From the cell containing the given text, extract its center point as [X, Y] coordinate. 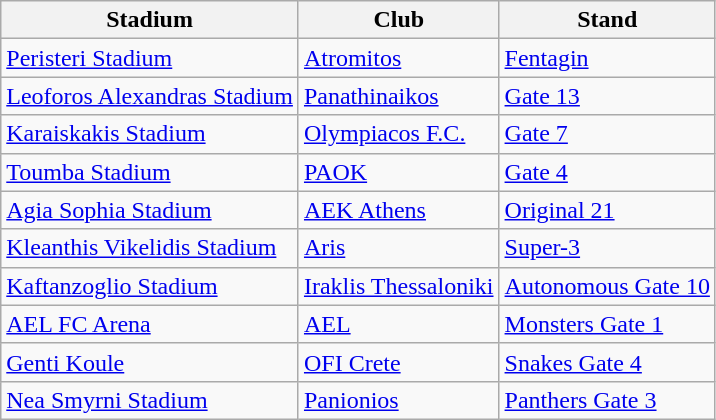
Toumba Stadium [150, 172]
AEL [398, 324]
Original 21 [607, 210]
Fentagin [607, 58]
Agia Sophia Stadium [150, 210]
Panthers Gate 3 [607, 400]
PAOK [398, 172]
Kaftanzoglio Stadium [150, 286]
Gate 7 [607, 134]
Leoforos Alexandras Stadium [150, 96]
Atromitos [398, 58]
Autonomous Gate 10 [607, 286]
Super-3 [607, 248]
Nea Smyrni Stadium [150, 400]
OFI Crete [398, 362]
Club [398, 20]
Stand [607, 20]
Gate 4 [607, 172]
Panathinaikos [398, 96]
Monsters Gate 1 [607, 324]
Snakes Gate 4 [607, 362]
Kleanthis Vikelidis Stadium [150, 248]
Olympiacos F.C. [398, 134]
Karaiskakis Stadium [150, 134]
Aris [398, 248]
Peristeri Stadium [150, 58]
Stadium [150, 20]
Genti Koule [150, 362]
AEK Athens [398, 210]
Iraklis Thessaloniki [398, 286]
AEL FC Arena [150, 324]
Gate 13 [607, 96]
Panionios [398, 400]
